Scan for the cell matching the given text and deliver its [x, y] coordinate at center. 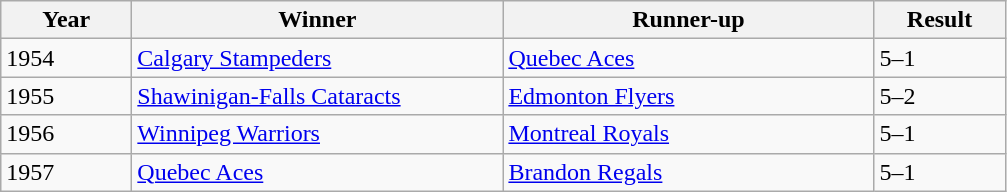
1957 [66, 172]
Shawinigan-Falls Cataracts [318, 96]
1954 [66, 58]
Winner [318, 20]
Runner-up [688, 20]
Calgary Stampeders [318, 58]
Brandon Regals [688, 172]
Edmonton Flyers [688, 96]
1956 [66, 134]
Winnipeg Warriors [318, 134]
Montreal Royals [688, 134]
Year [66, 20]
Result [940, 20]
5–2 [940, 96]
1955 [66, 96]
